Output the [x, y] coordinate of the center of the cell containing the given text.  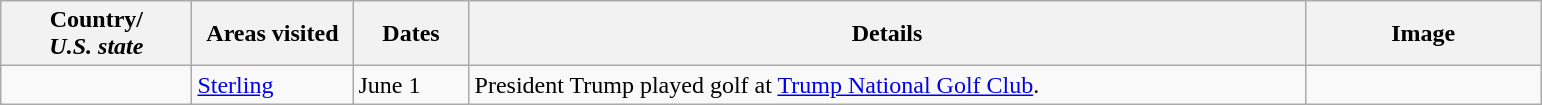
Areas visited [272, 34]
June 1 [411, 85]
Dates [411, 34]
Country/U.S. state [96, 34]
President Trump played golf at Trump National Golf Club. [887, 85]
Sterling [272, 85]
Details [887, 34]
Image [1423, 34]
